Return (x, y) of the center of cell containing provided text 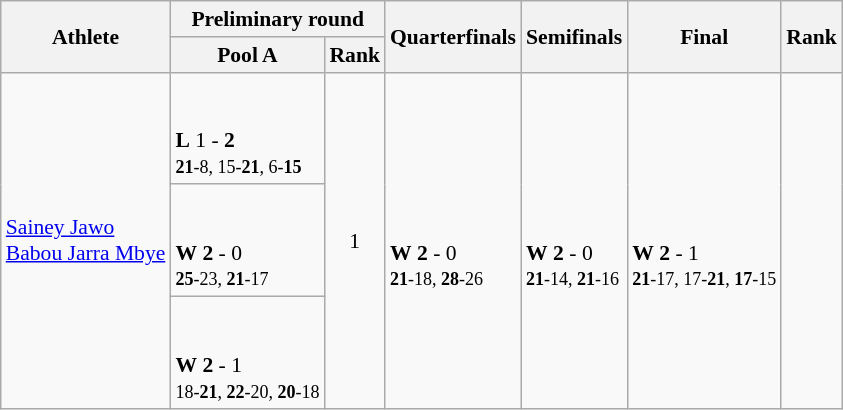
W 2 - 021-18, 28-26 (453, 240)
W 2 - 121-17, 17-21, 17-15 (704, 240)
Final (704, 36)
W 2 - 025-23, 21-17 (247, 241)
Athlete (86, 36)
Quarterfinals (453, 36)
W 2 - 118-21, 22-20, 20-18 (247, 353)
L 1 - 221-8, 15-21, 6-15 (247, 128)
Sainey JawoBabou Jarra Mbye (86, 240)
1 (354, 240)
Pool A (247, 55)
Preliminary round (278, 19)
W 2 - 021-14, 21-16 (574, 240)
Semifinals (574, 36)
